Extract the [x, y] coordinate from the center of the cell holding the provided text.  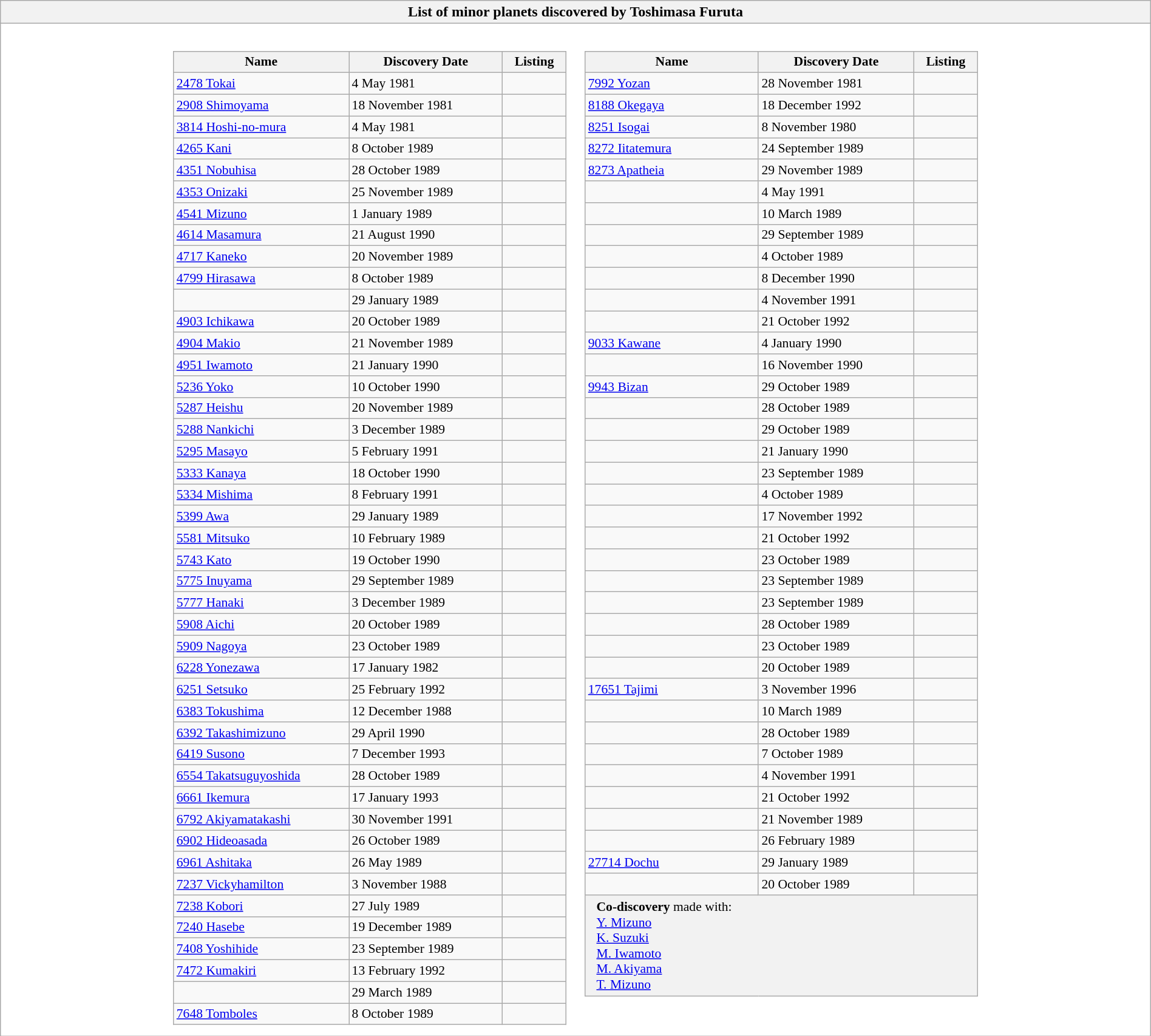
7992 Yozan [672, 84]
17651 Tajimi [672, 689]
18 December 1992 [836, 105]
9033 Kawane [672, 343]
18 October 1990 [426, 473]
17 November 1992 [836, 516]
6383 Tokushima [261, 711]
5333 Kanaya [261, 473]
5743 Kato [261, 559]
4717 Kaneko [261, 257]
List of minor planets discovered by Toshimasa Furuta [575, 12]
25 November 1989 [426, 192]
26 February 1989 [836, 841]
7 October 1989 [836, 754]
4265 Kani [261, 149]
21 August 1990 [426, 235]
2908 Shimoyama [261, 105]
1 January 1989 [426, 213]
6419 Susono [261, 754]
6392 Takashimizuno [261, 732]
12 December 1988 [426, 711]
16 November 1990 [836, 365]
30 November 1991 [426, 819]
5581 Mitsuko [261, 538]
28 November 1981 [836, 84]
4351 Nobuhisa [261, 170]
5236 Yoko [261, 386]
9943 Bizan [672, 386]
6792 Akiyamatakashi [261, 819]
5334 Mishima [261, 495]
5777 Hanaki [261, 603]
7238 Kobori [261, 905]
5909 Nagoya [261, 646]
24 September 1989 [836, 149]
6961 Ashitaka [261, 862]
6661 Ikemura [261, 797]
Co-discovery made with: Y. Mizuno K. Suzuki M. Iwamoto M. Akiyama T. Mizuno [781, 945]
6251 Setsuko [261, 689]
5287 Heishu [261, 408]
19 October 1990 [426, 559]
4 January 1990 [836, 343]
4614 Masamura [261, 235]
7472 Kumakiri [261, 970]
29 November 1989 [836, 170]
5 February 1991 [426, 451]
8188 Okegaya [672, 105]
4 May 1991 [836, 192]
17 January 1982 [426, 668]
6902 Hideoasada [261, 841]
6554 Takatsuguyoshida [261, 776]
18 November 1981 [426, 105]
8 February 1991 [426, 495]
26 October 1989 [426, 841]
8 December 1990 [836, 278]
7408 Yoshihide [261, 949]
4951 Iwamoto [261, 365]
5399 Awa [261, 516]
5288 Nankichi [261, 430]
8 November 1980 [836, 127]
8251 Isogai [672, 127]
7237 Vickyhamilton [261, 884]
4904 Makio [261, 343]
5295 Masayo [261, 451]
7 December 1993 [426, 754]
29 March 1989 [426, 992]
13 February 1992 [426, 970]
4903 Ichikawa [261, 322]
2478 Tokai [261, 84]
29 April 1990 [426, 732]
5775 Inuyama [261, 581]
17 January 1993 [426, 797]
19 December 1989 [426, 927]
6228 Yonezawa [261, 668]
3 November 1996 [836, 689]
3814 Hoshi-no-mura [261, 127]
25 February 1992 [426, 689]
4541 Mizuno [261, 213]
7648 Tomboles [261, 1014]
27714 Dochu [672, 862]
8273 Apatheia [672, 170]
4799 Hirasawa [261, 278]
5908 Aichi [261, 624]
7240 Hasebe [261, 927]
4353 Onizaki [261, 192]
10 February 1989 [426, 538]
8272 Iitatemura [672, 149]
3 November 1988 [426, 884]
10 October 1990 [426, 386]
26 May 1989 [426, 862]
27 July 1989 [426, 905]
